For the text-containing cell, return its midpoint in [x, y] coordinate format. 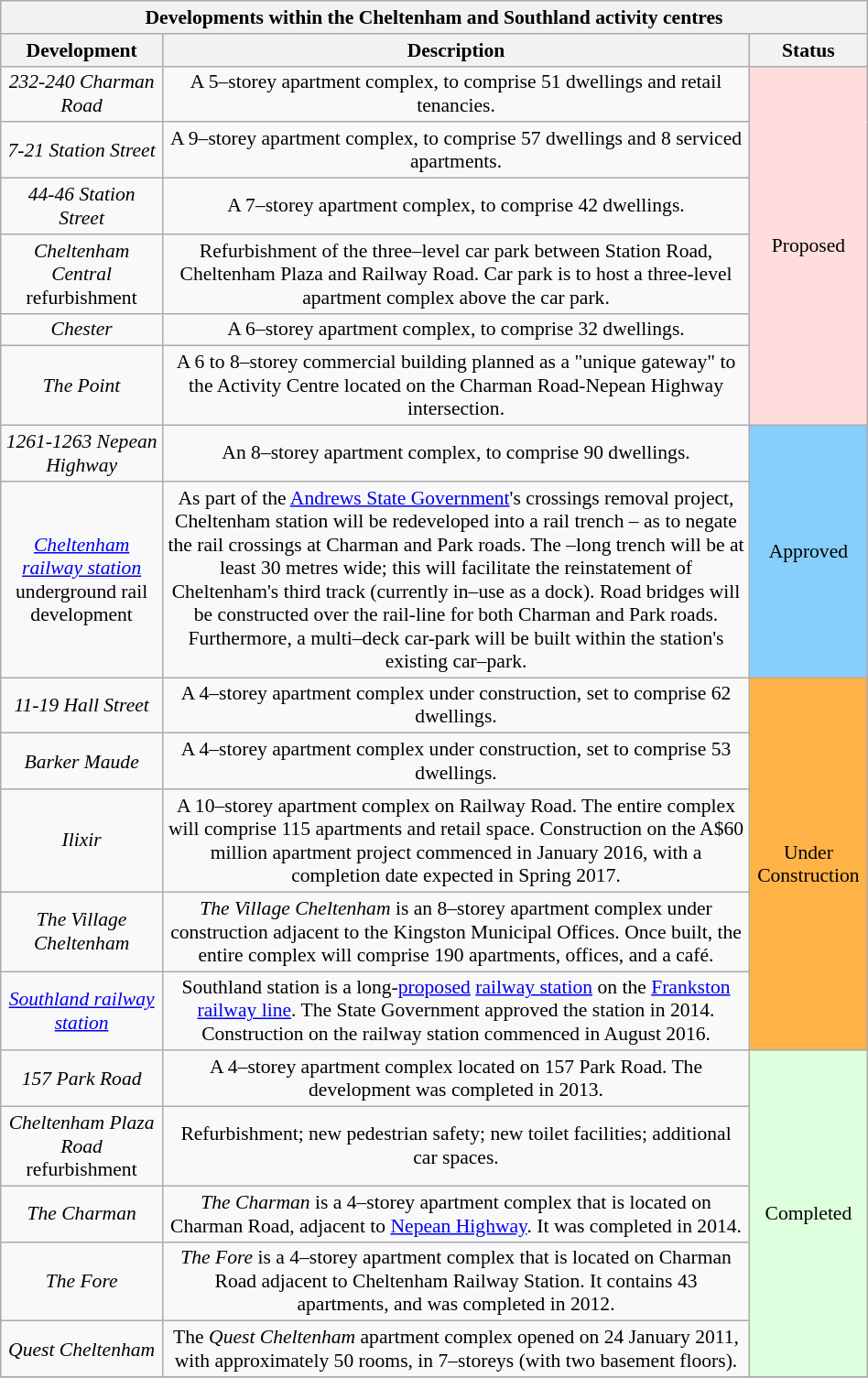
Proposed [809, 245]
11-19 Hall Street [82, 705]
Completed [809, 1214]
A 6–storey apartment complex, to comprise 32 dwellings. [456, 330]
Barker Maude [82, 762]
A 5–storey apartment complex, to comprise 51 dwellings and retail tenancies. [456, 93]
The Charman is a 4–storey apartment complex that is located on Charman Road, adjacent to Nepean Highway. It was completed in 2014. [456, 1214]
Chester [82, 330]
Refurbishment; new pedestrian safety; new toilet facilities; additional car spaces. [456, 1146]
The Quest Cheltenham apartment complex opened on 24 January 2011, with approximately 50 rooms, in 7–storeys (with two basement floors). [456, 1350]
The Charman [82, 1214]
A 6 to 8–storey commercial building planned as a "unique gateway" to the Activity Centre located on the Charman Road-Nepean Highway intersection. [456, 386]
1261-1263 Nepean Highway [82, 452]
The Village Cheltenham [82, 932]
The Fore [82, 1282]
The Point [82, 386]
157 Park Road [82, 1079]
A 9–storey apartment complex, to comprise 57 dwellings and 8 serviced apartments. [456, 150]
Under Construction [809, 864]
Approved [809, 551]
A 4–storey apartment complex under construction, set to comprise 53 dwellings. [456, 762]
Description [456, 49]
7-21 Station Street [82, 150]
A 7–storey apartment complex, to comprise 42 dwellings. [456, 205]
Ilixir [82, 841]
Cheltenham Plaza Road refurbishment [82, 1146]
232-240 Charman Road [82, 93]
An 8–storey apartment complex, to comprise 90 dwellings. [456, 452]
Developments within the Cheltenham and Southland activity centres [434, 17]
Status [809, 49]
Cheltenham Central refurbishment [82, 273]
A 4–storey apartment complex under construction, set to comprise 62 dwellings. [456, 705]
A 4–storey apartment complex located on 157 Park Road. The development was completed in 2013. [456, 1079]
44-46 Station Street [82, 205]
Cheltenham railway station underground rail development [82, 579]
Southland railway station [82, 1011]
Quest Cheltenham [82, 1350]
Development [82, 49]
